From the cell containing the given text, extract its center point as (x, y) coordinate. 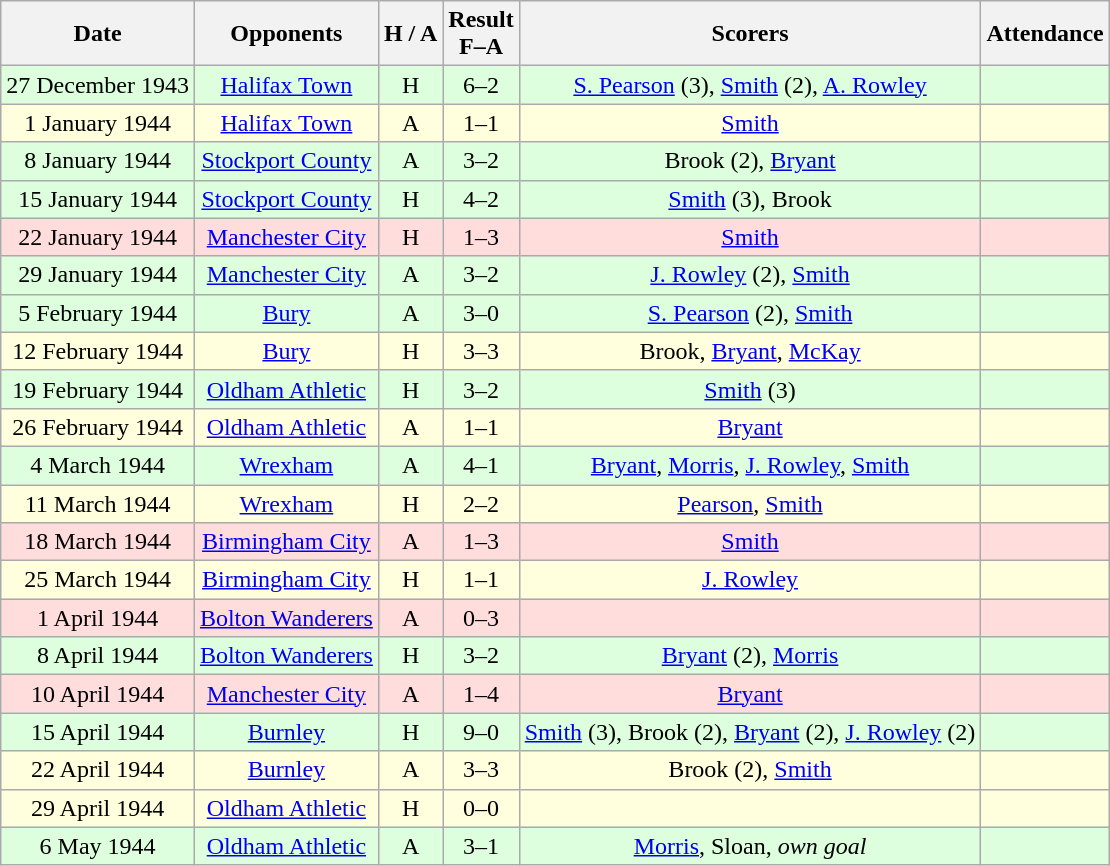
19 February 1944 (98, 389)
Brook, Bryant, McKay (750, 351)
Date (98, 34)
S. Pearson (3), Smith (2), A. Rowley (750, 85)
Bryant, Morris, J. Rowley, Smith (750, 465)
Brook (2), Bryant (750, 161)
Morris, Sloan, own goal (750, 846)
18 March 1944 (98, 542)
4–1 (481, 465)
27 December 1943 (98, 85)
6 May 1944 (98, 846)
22 April 1944 (98, 770)
Bryant (2), Morris (750, 656)
S. Pearson (2), Smith (750, 313)
H / A (410, 34)
8 April 1944 (98, 656)
15 April 1944 (98, 732)
5 February 1944 (98, 313)
Pearson, Smith (750, 503)
1 April 1944 (98, 618)
0–3 (481, 618)
Scorers (750, 34)
1 January 1944 (98, 123)
Attendance (1045, 34)
3–0 (481, 313)
11 March 1944 (98, 503)
Smith (3), Brook (750, 199)
Smith (3), Brook (2), Bryant (2), J. Rowley (2) (750, 732)
J. Rowley (2), Smith (750, 275)
26 February 1944 (98, 427)
15 January 1944 (98, 199)
29 January 1944 (98, 275)
12 February 1944 (98, 351)
29 April 1944 (98, 808)
Opponents (286, 34)
6–2 (481, 85)
4 March 1944 (98, 465)
10 April 1944 (98, 694)
3–1 (481, 846)
2–2 (481, 503)
Brook (2), Smith (750, 770)
4–2 (481, 199)
Smith (3) (750, 389)
22 January 1944 (98, 237)
1–4 (481, 694)
0–0 (481, 808)
J. Rowley (750, 580)
9–0 (481, 732)
25 March 1944 (98, 580)
ResultF–A (481, 34)
8 January 1944 (98, 161)
